Search for the cell housing the specified text and yield its [X, Y] center coordinate. 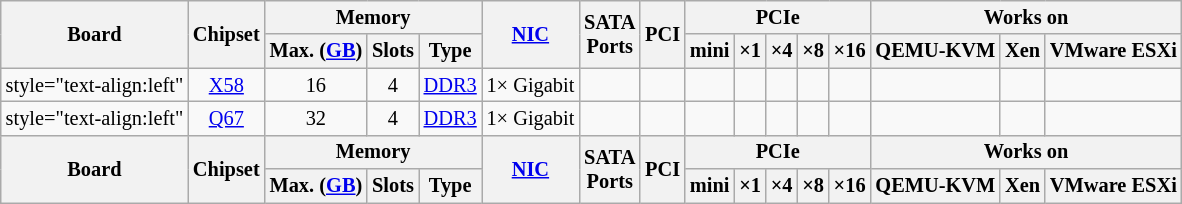
32 [316, 118]
X58 [226, 85]
16 [316, 85]
Q67 [226, 118]
